Identify which cell holds the provided text, then report its (X, Y) central coordinate. 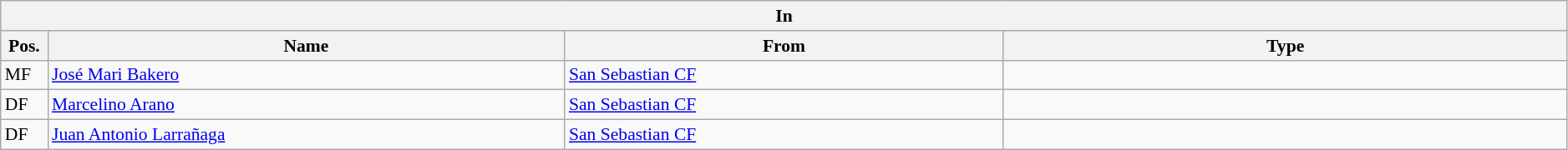
Juan Antonio Larrañaga (306, 135)
Type (1285, 46)
Marcelino Arano (306, 105)
Name (306, 46)
José Mari Bakero (306, 75)
From (784, 46)
MF (24, 75)
Pos. (24, 46)
In (784, 16)
